Extract the [X, Y] coordinate from the center of the cell holding the provided text.  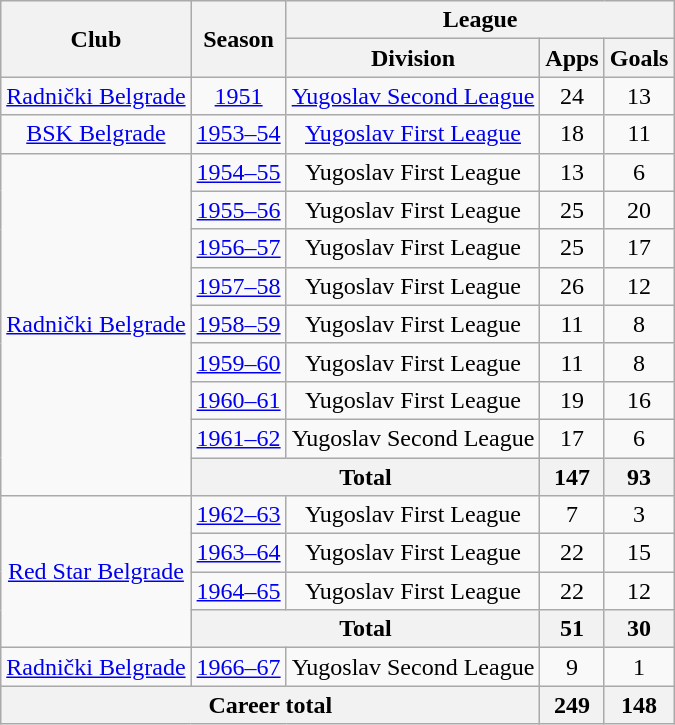
Club [96, 39]
16 [639, 400]
147 [572, 477]
Career total [270, 705]
20 [639, 210]
1960–61 [238, 400]
1956–57 [238, 248]
1961–62 [238, 438]
BSK Belgrade [96, 134]
19 [572, 400]
249 [572, 705]
1954–55 [238, 172]
1958–59 [238, 324]
Division [413, 58]
Red Star Belgrade [96, 572]
1964–65 [238, 591]
1951 [238, 96]
Apps [572, 58]
30 [639, 629]
7 [572, 515]
9 [572, 667]
15 [639, 553]
1 [639, 667]
1959–60 [238, 362]
24 [572, 96]
148 [639, 705]
1966–67 [238, 667]
Goals [639, 58]
1955–56 [238, 210]
3 [639, 515]
1957–58 [238, 286]
1953–54 [238, 134]
1962–63 [238, 515]
1963–64 [238, 553]
26 [572, 286]
League [480, 20]
51 [572, 629]
Season [238, 39]
93 [639, 477]
18 [572, 134]
